Pinpoint the cell where the given text exists, returning its [x, y] midpoint coordinate. 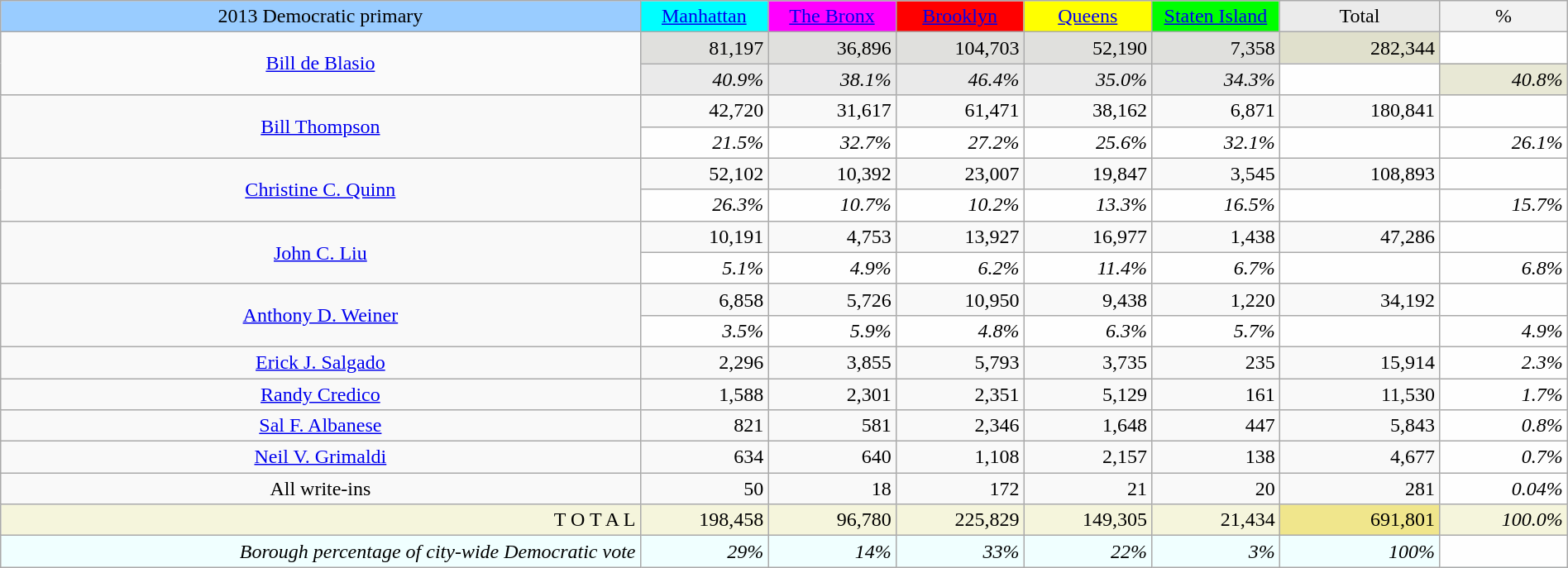
100% [1360, 551]
All write-ins [321, 489]
1,108 [959, 457]
6.7% [1216, 268]
40.8% [1503, 79]
The Bronx [832, 17]
Staten Island [1216, 17]
81,197 [705, 48]
26.1% [1503, 142]
32.1% [1216, 142]
46.4% [959, 79]
3,735 [1088, 362]
634 [705, 457]
1,220 [1216, 299]
1,438 [1216, 236]
20 [1216, 489]
161 [1216, 394]
10,392 [832, 174]
Bill Thompson [321, 126]
34,192 [1360, 299]
25.6% [1088, 142]
4.8% [959, 331]
3,545 [1216, 174]
3,855 [832, 362]
9,438 [1088, 299]
225,829 [959, 520]
52,102 [705, 174]
5.1% [705, 268]
18 [832, 489]
34.3% [1216, 79]
Randy Credico [321, 394]
4,677 [1360, 457]
10.2% [959, 205]
3.5% [705, 331]
149,305 [1088, 520]
2,351 [959, 394]
% [1503, 17]
640 [832, 457]
6.2% [959, 268]
Sal F. Albanese [321, 426]
16.5% [1216, 205]
2013 Democratic primary [321, 17]
5,793 [959, 362]
22% [1088, 551]
John C. Liu [321, 252]
108,893 [1360, 174]
13.3% [1088, 205]
T O T A L [321, 520]
50 [705, 489]
21,434 [1216, 520]
Borough percentage of city-wide Democratic vote [321, 551]
36,896 [832, 48]
6,858 [705, 299]
6,871 [1216, 111]
1.7% [1503, 394]
Total [1360, 17]
5,843 [1360, 426]
281 [1360, 489]
138 [1216, 457]
31,617 [832, 111]
5,129 [1088, 394]
96,780 [832, 520]
0.04% [1503, 489]
0.7% [1503, 457]
180,841 [1360, 111]
282,344 [1360, 48]
10.7% [832, 205]
Queens [1088, 17]
38,162 [1088, 111]
35.0% [1088, 79]
19,847 [1088, 174]
0.8% [1503, 426]
42,720 [705, 111]
5.9% [832, 331]
581 [832, 426]
235 [1216, 362]
Bill de Blasio [321, 64]
5,726 [832, 299]
Brooklyn [959, 17]
2,296 [705, 362]
61,471 [959, 111]
27.2% [959, 142]
14% [832, 551]
6.8% [1503, 268]
11,530 [1360, 394]
2,301 [832, 394]
Anthony D. Weiner [321, 315]
33% [959, 551]
821 [705, 426]
6.3% [1088, 331]
5.7% [1216, 331]
1,588 [705, 394]
100.0% [1503, 520]
16,977 [1088, 236]
23,007 [959, 174]
15,914 [1360, 362]
13,927 [959, 236]
447 [1216, 426]
11.4% [1088, 268]
40.9% [705, 79]
2.3% [1503, 362]
2,157 [1088, 457]
172 [959, 489]
7,358 [1216, 48]
4,753 [832, 236]
198,458 [705, 520]
38.1% [832, 79]
Neil V. Grimaldi [321, 457]
Christine C. Quinn [321, 189]
1,648 [1088, 426]
21.5% [705, 142]
21 [1088, 489]
10,950 [959, 299]
26.3% [705, 205]
47,286 [1360, 236]
691,801 [1360, 520]
Erick J. Salgado [321, 362]
10,191 [705, 236]
52,190 [1088, 48]
Manhattan [705, 17]
15.7% [1503, 205]
29% [705, 551]
3% [1216, 551]
104,703 [959, 48]
32.7% [832, 142]
2,346 [959, 426]
